Capture the cell that displays the provided text and extract its (x, y) central coordinate. 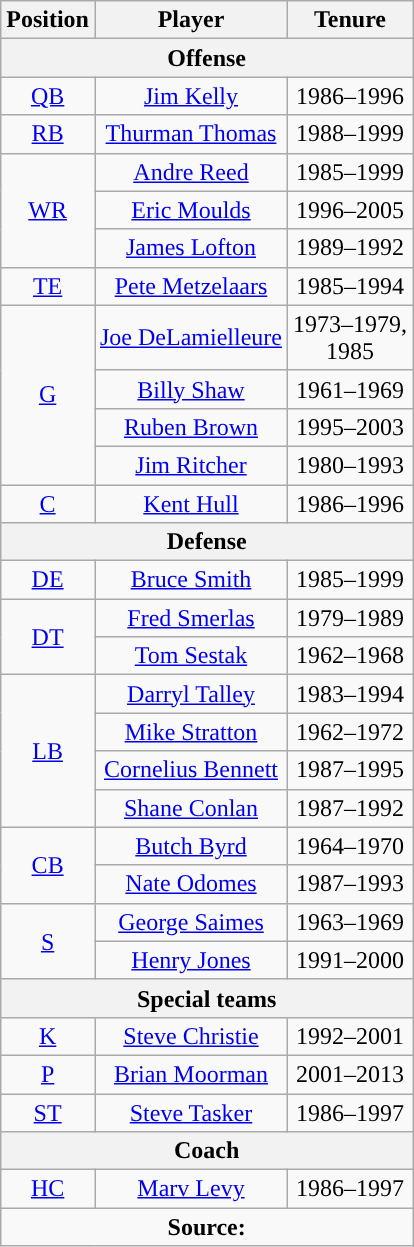
Eric Moulds (190, 210)
Steve Christie (190, 1036)
ST (48, 1113)
1988–1999 (350, 134)
Kent Hull (190, 503)
Ruben Brown (190, 427)
1979–1989 (350, 618)
QB (48, 96)
Nate Odomes (190, 884)
Bruce Smith (190, 580)
1987–1992 (350, 808)
Special teams (207, 998)
Cornelius Bennett (190, 770)
1962–1972 (350, 732)
1964–1970 (350, 846)
Coach (207, 1151)
George Saimes (190, 922)
Defense (207, 542)
1962–1968 (350, 656)
Jim Ritcher (190, 465)
Billy Shaw (190, 389)
1973–1979, 1985 (350, 338)
Mike Stratton (190, 732)
1961–1969 (350, 389)
DT (48, 637)
Offense (207, 58)
1992–2001 (350, 1036)
Darryl Talley (190, 694)
P (48, 1074)
2001–2013 (350, 1074)
Joe DeLamielleure (190, 338)
WR (48, 210)
1980–1993 (350, 465)
C (48, 503)
DE (48, 580)
Marv Levy (190, 1189)
Jim Kelly (190, 96)
RB (48, 134)
Position (48, 20)
1987–1993 (350, 884)
CB (48, 865)
K (48, 1036)
Pete Metzelaars (190, 286)
Player (190, 20)
LB (48, 751)
1983–1994 (350, 694)
Andre Reed (190, 172)
1963–1969 (350, 922)
Brian Moorman (190, 1074)
Henry Jones (190, 960)
TE (48, 286)
1996–2005 (350, 210)
Shane Conlan (190, 808)
Butch Byrd (190, 846)
Thurman Thomas (190, 134)
S (48, 941)
1989–1992 (350, 248)
Tenure (350, 20)
1985–1994 (350, 286)
Fred Smerlas (190, 618)
HC (48, 1189)
G (48, 394)
1991–2000 (350, 960)
1987–1995 (350, 770)
Source: (207, 1227)
Tom Sestak (190, 656)
1995–2003 (350, 427)
Steve Tasker (190, 1113)
James Lofton (190, 248)
